Identify which cell holds the provided text, then report its [X, Y] central coordinate. 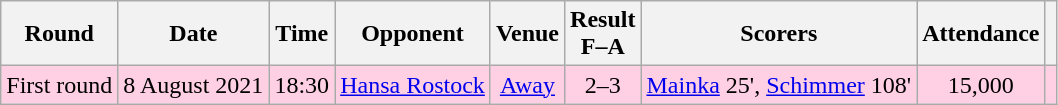
Hansa Rostock [413, 85]
ResultF–A [603, 34]
Date [194, 34]
Round [60, 34]
Time [302, 34]
Away [527, 85]
15,000 [981, 85]
Venue [527, 34]
18:30 [302, 85]
First round [60, 85]
Scorers [779, 34]
Attendance [981, 34]
8 August 2021 [194, 85]
Opponent [413, 34]
Mainka 25', Schimmer 108' [779, 85]
2–3 [603, 85]
